Find where the given text appears and provide that cell's center as (X, Y) coordinate. 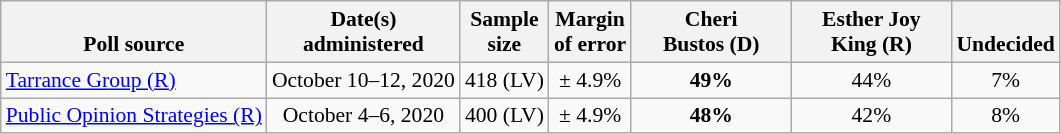
Tarrance Group (R) (134, 80)
Undecided (1005, 32)
Esther JoyKing (R) (871, 32)
7% (1005, 80)
400 (LV) (504, 116)
42% (871, 116)
Date(s)administered (364, 32)
Samplesize (504, 32)
8% (1005, 116)
418 (LV) (504, 80)
49% (711, 80)
October 10–12, 2020 (364, 80)
CheriBustos (D) (711, 32)
Public Opinion Strategies (R) (134, 116)
October 4–6, 2020 (364, 116)
Poll source (134, 32)
Marginof error (590, 32)
48% (711, 116)
44% (871, 80)
